Search for the cell housing the specified text and yield its (x, y) center coordinate. 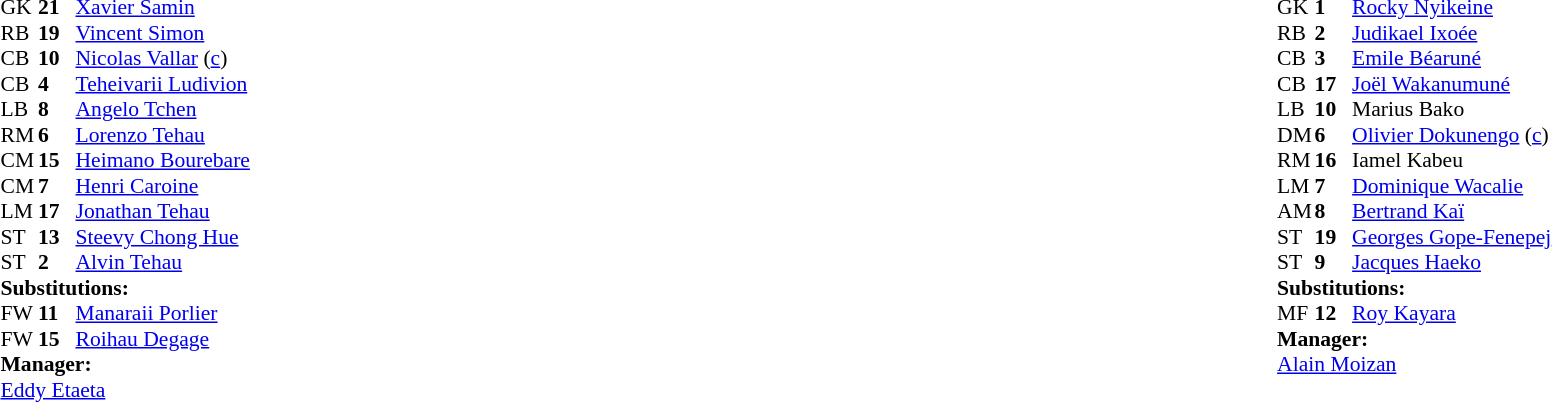
Alvin Tehau (163, 263)
Henri Caroine (163, 186)
9 (1334, 263)
Teheivarii Ludivion (163, 84)
AM (1296, 211)
Jonathan Tehau (163, 211)
Emile Béaruné (1452, 59)
11 (57, 313)
Roy Kayara (1452, 313)
12 (1334, 313)
Georges Gope-Fenepej (1452, 237)
13 (57, 237)
MF (1296, 313)
Marius Bako (1452, 109)
Roihau Degage (163, 339)
Joël Wakanumuné (1452, 84)
Heimano Bourebare (163, 161)
3 (1334, 59)
DM (1296, 135)
16 (1334, 161)
Judikael Ixoée (1452, 33)
Jacques Haeko (1452, 263)
Steevy Chong Hue (163, 237)
Vincent Simon (163, 33)
Dominique Wacalie (1452, 186)
Lorenzo Tehau (163, 135)
Olivier Dokunengo (c) (1452, 135)
Nicolas Vallar (c) (163, 59)
Angelo Tchen (163, 109)
Manaraii Porlier (163, 313)
Alain Moizan (1414, 365)
4 (57, 84)
Bertrand Kaï (1452, 211)
Iamel Kabeu (1452, 161)
